Return the (X, Y) coordinate for the center point of the cell that contains the specified text.  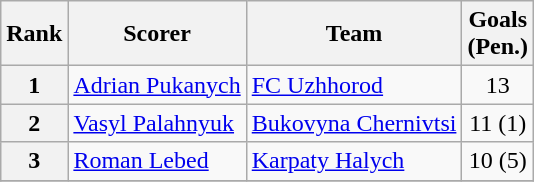
3 (34, 161)
Team (354, 34)
Scorer (157, 34)
Rank (34, 34)
FC Uzhhorod (354, 85)
Bukovyna Chernivtsi (354, 123)
Goals(Pen.) (498, 34)
Vasyl Palahnyuk (157, 123)
11 (1) (498, 123)
Roman Lebed (157, 161)
1 (34, 85)
13 (498, 85)
Karpaty Halych (354, 161)
10 (5) (498, 161)
2 (34, 123)
Adrian Pukanych (157, 85)
